Capture the cell that displays the provided text and extract its (X, Y) central coordinate. 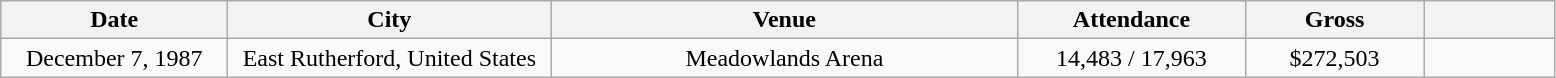
14,483 / 17,963 (1132, 58)
Gross (1334, 20)
East Rutherford, United States (390, 58)
Meadowlands Arena (784, 58)
Attendance (1132, 20)
December 7, 1987 (114, 58)
City (390, 20)
Date (114, 20)
Venue (784, 20)
$272,503 (1334, 58)
